Output the (X, Y) coordinate of the center of the cell containing the given text.  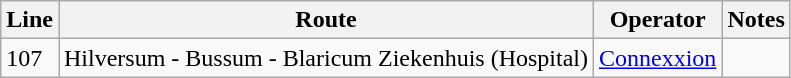
107 (30, 58)
Route (326, 20)
Operator (657, 20)
Hilversum - Bussum - Blaricum Ziekenhuis (Hospital) (326, 58)
Line (30, 20)
Connexxion (657, 58)
Notes (756, 20)
